Detect which cell encompasses the target text, then output its [x, y] center coordinate. 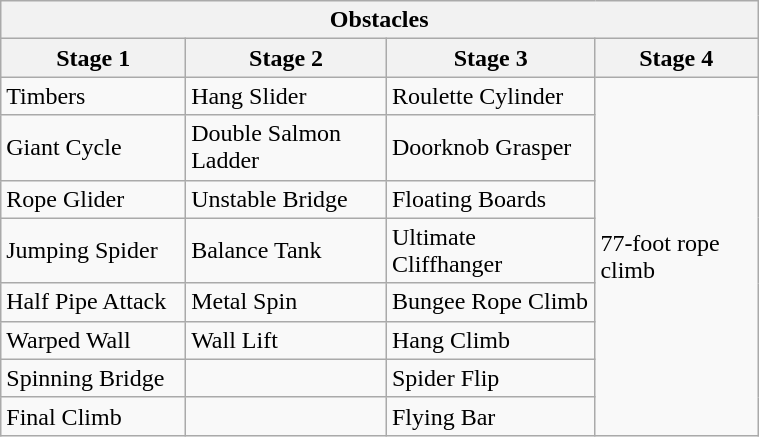
Obstacles [380, 20]
Doorknob Grasper [490, 148]
Timbers [94, 96]
Spinning Bridge [94, 378]
Hang Slider [286, 96]
Ultimate Cliffhanger [490, 250]
Hang Climb [490, 340]
Bungee Rope Climb [490, 302]
Flying Bar [490, 416]
77-foot rope climb [676, 256]
Double Salmon Ladder [286, 148]
Roulette Cylinder [490, 96]
Half Pipe Attack [94, 302]
Stage 3 [490, 58]
Metal Spin [286, 302]
Rope Glider [94, 199]
Final Climb [94, 416]
Warped Wall [94, 340]
Floating Boards [490, 199]
Giant Cycle [94, 148]
Wall Lift [286, 340]
Stage 1 [94, 58]
Unstable Bridge [286, 199]
Balance Tank [286, 250]
Stage 4 [676, 58]
Jumping Spider [94, 250]
Stage 2 [286, 58]
Spider Flip [490, 378]
